Extract the (X, Y) coordinate from the center of the cell holding the provided text.  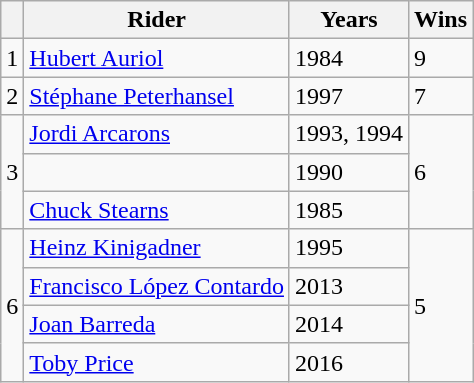
9 (441, 58)
1990 (348, 172)
1993, 1994 (348, 134)
1995 (348, 248)
3 (12, 172)
1984 (348, 58)
Rider (157, 20)
Chuck Stearns (157, 210)
2014 (348, 324)
Francisco López Contardo (157, 286)
Jordi Arcarons (157, 134)
Years (348, 20)
1997 (348, 96)
2013 (348, 286)
1 (12, 58)
7 (441, 96)
Heinz Kinigadner (157, 248)
Stéphane Peterhansel (157, 96)
Hubert Auriol (157, 58)
Wins (441, 20)
1985 (348, 210)
5 (441, 305)
Joan Barreda (157, 324)
Toby Price (157, 362)
2 (12, 96)
2016 (348, 362)
